From the cell containing the given text, extract its center point as [X, Y] coordinate. 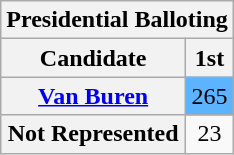
Not Represented [94, 134]
23 [210, 134]
265 [210, 96]
Candidate [94, 58]
Van Buren [94, 96]
1st [210, 58]
Presidential Balloting [118, 20]
